Determine the (X, Y) coordinate at the center of the cell enclosing the given text.  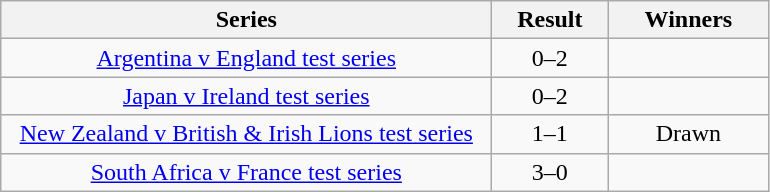
South Africa v France test series (246, 172)
Result (550, 20)
Series (246, 20)
Japan v Ireland test series (246, 96)
1–1 (550, 134)
Drawn (688, 134)
Winners (688, 20)
New Zealand v British & Irish Lions test series (246, 134)
Argentina v England test series (246, 58)
3–0 (550, 172)
